Return [X, Y] of the center of cell containing provided text 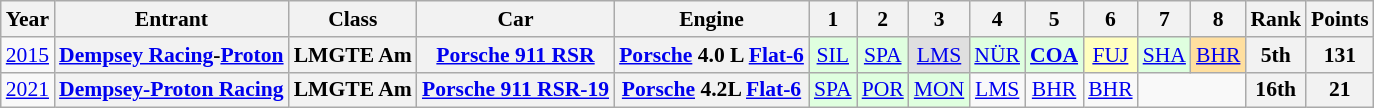
5 [1054, 19]
1 [833, 19]
COA [1054, 55]
NÜR [997, 55]
Porsche 4.2L Flat-6 [712, 90]
Entrant [172, 19]
POR [883, 90]
6 [1110, 19]
Porsche 4.0 L Flat-6 [712, 55]
Class [353, 19]
21 [1340, 90]
4 [997, 19]
Dempsey Racing-Proton [172, 55]
2015 [28, 55]
Car [516, 19]
Dempsey-Proton Racing [172, 90]
SIL [833, 55]
Engine [712, 19]
Porsche 911 RSR-19 [516, 90]
2021 [28, 90]
7 [1164, 19]
Rank [1276, 19]
SHA [1164, 55]
8 [1218, 19]
FUJ [1110, 55]
Points [1340, 19]
Porsche 911 RSR [516, 55]
Year [28, 19]
3 [940, 19]
16th [1276, 90]
131 [1340, 55]
MON [940, 90]
5th [1276, 55]
2 [883, 19]
